For the text-containing cell, return its midpoint in (x, y) coordinate format. 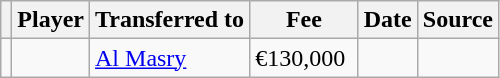
€130,000 (304, 58)
Transferred to (170, 20)
Source (458, 20)
Player (51, 20)
Fee (304, 20)
Al Masry (170, 58)
Date (388, 20)
